Find where the given text appears and provide that cell's center as (x, y) coordinate. 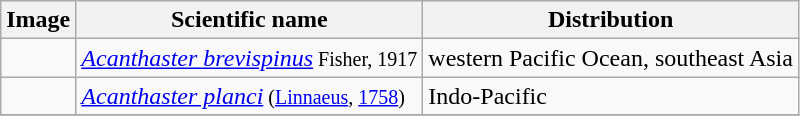
Distribution (611, 20)
Acanthaster planci (Linnaeus, 1758) (250, 96)
Image (38, 20)
Scientific name (250, 20)
western Pacific Ocean, southeast Asia (611, 58)
Acanthaster brevispinus Fisher, 1917 (250, 58)
Indo-Pacific (611, 96)
